Determine the (X, Y) coordinate at the center of the cell enclosing the given text.  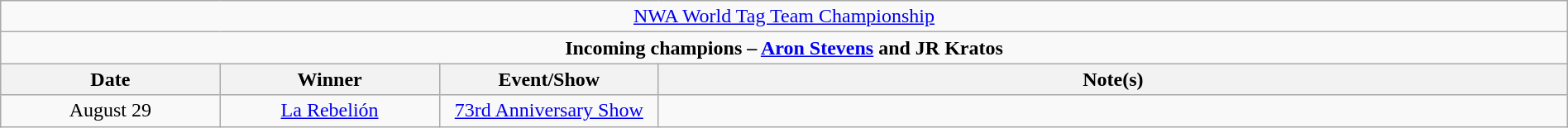
NWA World Tag Team Championship (784, 17)
Event/Show (549, 79)
73rd Anniversary Show (549, 111)
Winner (329, 79)
La Rebelión (329, 111)
August 29 (111, 111)
Note(s) (1113, 79)
Incoming champions – Aron Stevens and JR Kratos (784, 48)
Date (111, 79)
